Return the (x, y) coordinate for the center point of the cell that contains the specified text.  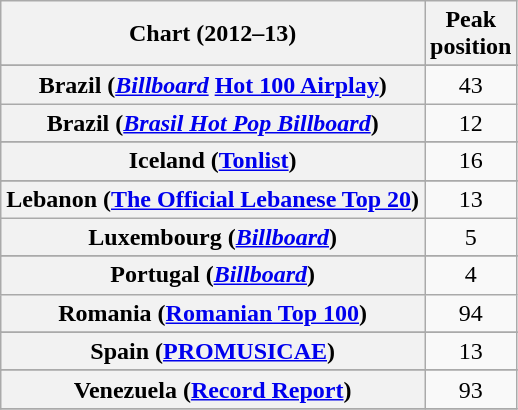
Portugal (Billboard) (213, 275)
16 (471, 161)
Luxembourg (Billboard) (213, 237)
Chart (2012–13) (213, 34)
Spain (PROMUSICAE) (213, 351)
5 (471, 237)
Peakposition (471, 34)
43 (471, 85)
12 (471, 123)
Iceland (Tonlist) (213, 161)
Romania (Romanian Top 100) (213, 313)
Venezuela (Record Report) (213, 389)
93 (471, 389)
4 (471, 275)
94 (471, 313)
Lebanon (The Official Lebanese Top 20) (213, 199)
Brazil (Billboard Hot 100 Airplay) (213, 85)
Brazil (Brasil Hot Pop Billboard) (213, 123)
